Capture the cell that displays the provided text and extract its [X, Y] central coordinate. 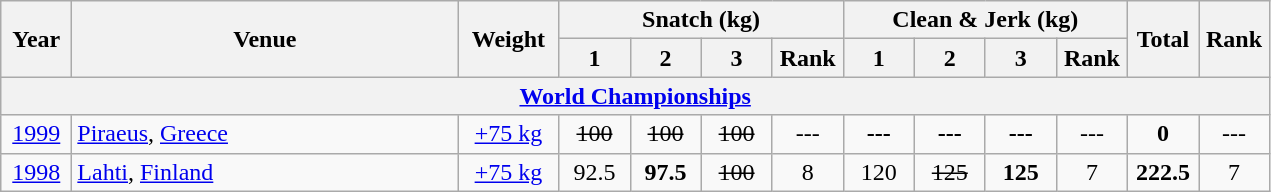
Snatch (kg) [701, 20]
97.5 [666, 172]
Clean & Jerk (kg) [985, 20]
Weight [508, 39]
Piraeus, Greece [265, 134]
1999 [36, 134]
120 [878, 172]
World Championships [636, 96]
0 [1162, 134]
Year [36, 39]
222.5 [1162, 172]
1998 [36, 172]
Venue [265, 39]
Total [1162, 39]
92.5 [594, 172]
8 [808, 172]
Lahti, Finland [265, 172]
